Return [X, Y] of the center of cell containing provided text 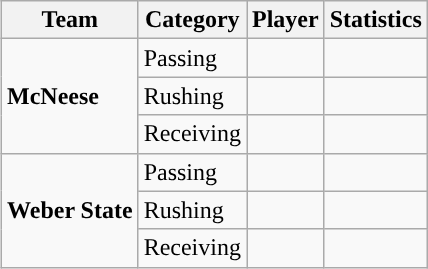
Team [70, 20]
Player [285, 20]
McNeese [70, 96]
Weber State [70, 210]
Statistics [376, 20]
Category [192, 20]
